Return the [x, y] coordinate for the center point of the cell that contains the specified text.  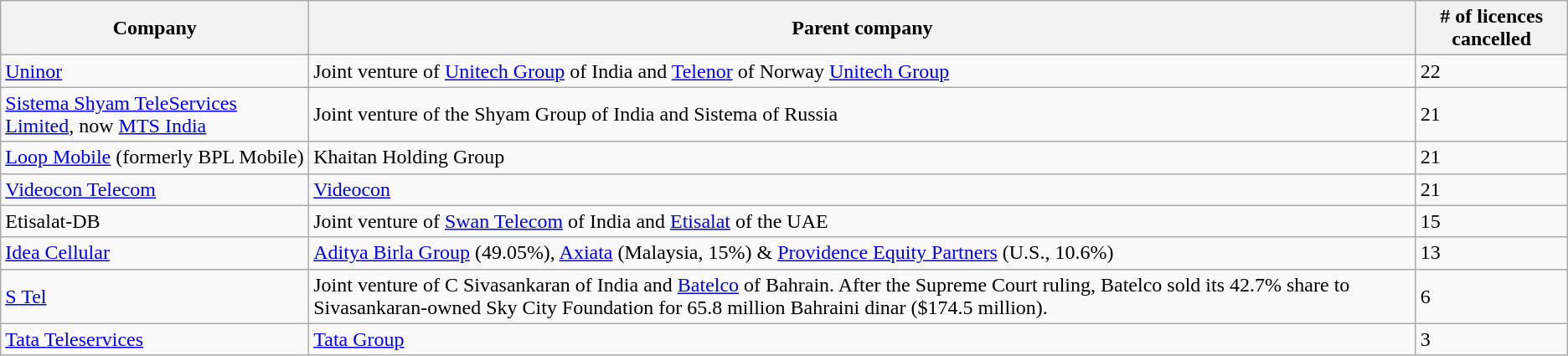
S Tel [155, 297]
Etisalat-DB [155, 221]
Khaitan Holding Group [863, 157]
Joint venture of Unitech Group of India and Telenor of Norway Unitech Group [863, 71]
Aditya Birla Group (49.05%), Axiata (Malaysia, 15%) & Providence Equity Partners (U.S., 10.6%) [863, 253]
3 [1491, 339]
Joint venture of the Shyam Group of India and Sistema of Russia [863, 114]
Loop Mobile (formerly BPL Mobile) [155, 157]
Joint venture of Swan Telecom of India and Etisalat of the UAE [863, 221]
# of licences cancelled [1491, 28]
Videocon [863, 189]
13 [1491, 253]
15 [1491, 221]
Company [155, 28]
Uninor [155, 71]
Idea Cellular [155, 253]
22 [1491, 71]
Tata Teleservices [155, 339]
Parent company [863, 28]
Tata Group [863, 339]
Sistema Shyam TeleServices Limited, now MTS India [155, 114]
Videocon Telecom [155, 189]
6 [1491, 297]
